From the cell containing the given text, extract its center point as (X, Y) coordinate. 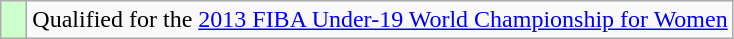
Qualified for the 2013 FIBA Under-19 World Championship for Women (380, 20)
